Determine the [x, y] coordinate at the center of the cell enclosing the given text.  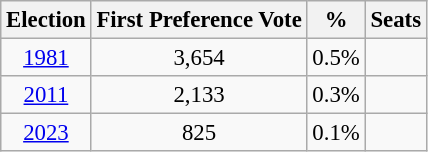
2011 [46, 95]
2,133 [199, 95]
0.3% [336, 95]
% [336, 20]
0.1% [336, 133]
0.5% [336, 58]
Election [46, 20]
Seats [396, 20]
825 [199, 133]
First Preference Vote [199, 20]
3,654 [199, 58]
1981 [46, 58]
2023 [46, 133]
